Search for the cell housing the specified text and yield its [X, Y] center coordinate. 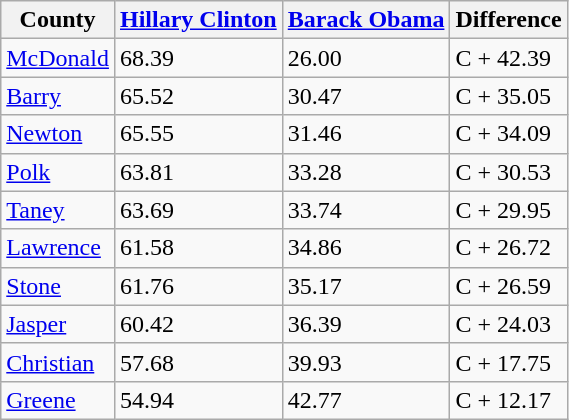
Hillary Clinton [198, 20]
33.74 [366, 210]
34.86 [366, 248]
C + 29.95 [508, 210]
61.76 [198, 286]
Polk [58, 172]
26.00 [366, 58]
Christian [58, 362]
68.39 [198, 58]
Lawrence [58, 248]
63.69 [198, 210]
C + 26.59 [508, 286]
35.17 [366, 286]
C + 24.03 [508, 324]
61.58 [198, 248]
McDonald [58, 58]
63.81 [198, 172]
C + 17.75 [508, 362]
31.46 [366, 134]
39.93 [366, 362]
C + 26.72 [508, 248]
Barack Obama [366, 20]
42.77 [366, 400]
60.42 [198, 324]
C + 12.17 [508, 400]
Barry [58, 96]
33.28 [366, 172]
Taney [58, 210]
54.94 [198, 400]
57.68 [198, 362]
30.47 [366, 96]
Newton [58, 134]
Difference [508, 20]
65.52 [198, 96]
C + 30.53 [508, 172]
Stone [58, 286]
C + 42.39 [508, 58]
County [58, 20]
65.55 [198, 134]
Greene [58, 400]
36.39 [366, 324]
C + 35.05 [508, 96]
C + 34.09 [508, 134]
Jasper [58, 324]
